Capture the cell that displays the provided text and extract its [x, y] central coordinate. 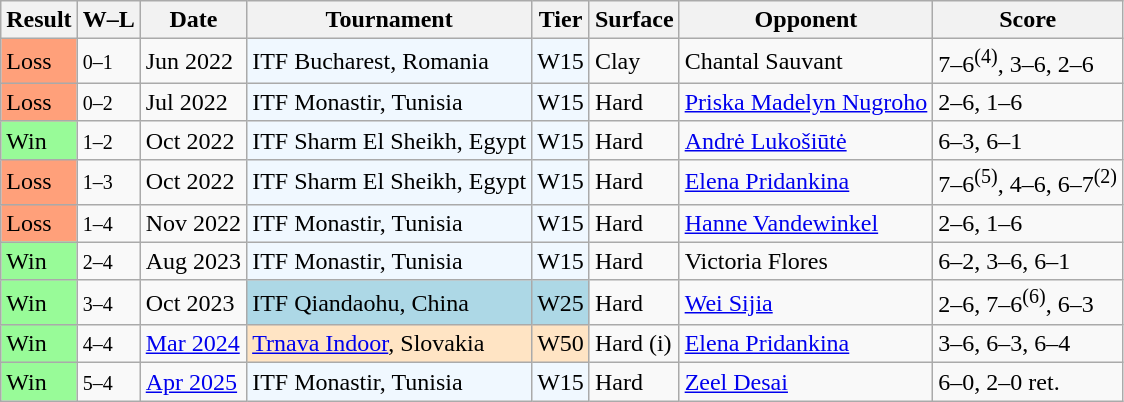
W25 [561, 302]
Trnava Indoor, Slovakia [390, 344]
Tier [561, 20]
6–0, 2–0 ret. [1028, 382]
ITF Qiandaohu, China [390, 302]
Jun 2022 [193, 62]
Zeel Desai [806, 382]
Aug 2023 [193, 261]
Oct 2023 [193, 302]
Victoria Flores [806, 261]
Priska Madelyn Nugroho [806, 102]
Result [39, 20]
6–2, 3–6, 6–1 [1028, 261]
1–4 [108, 223]
Apr 2025 [193, 382]
ITF Bucharest, Romania [390, 62]
7–6(5), 4–6, 6–7(2) [1028, 182]
0–1 [108, 62]
Opponent [806, 20]
Andrė Lukošiūtė [806, 140]
Jul 2022 [193, 102]
7–6(4), 3–6, 2–6 [1028, 62]
Score [1028, 20]
W50 [561, 344]
1–2 [108, 140]
Mar 2024 [193, 344]
Nov 2022 [193, 223]
4–4 [108, 344]
Date [193, 20]
1–3 [108, 182]
0–2 [108, 102]
2–4 [108, 261]
3–4 [108, 302]
Surface [634, 20]
Chantal Sauvant [806, 62]
3–6, 6–3, 6–4 [1028, 344]
Tournament [390, 20]
Hard (i) [634, 344]
5–4 [108, 382]
Clay [634, 62]
Wei Sijia [806, 302]
6–3, 6–1 [1028, 140]
2–6, 7–6(6), 6–3 [1028, 302]
Hanne Vandewinkel [806, 223]
W–L [108, 20]
